Extract the (x, y) coordinate from the center of the cell holding the provided text.  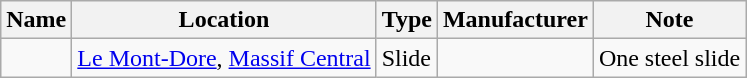
Le Mont-Dore, Massif Central (224, 58)
Note (669, 20)
One steel slide (669, 58)
Slide (406, 58)
Type (406, 20)
Manufacturer (515, 20)
Location (224, 20)
Name (36, 20)
